Provide the [X, Y] coordinate of the cell's center where the given text is located.  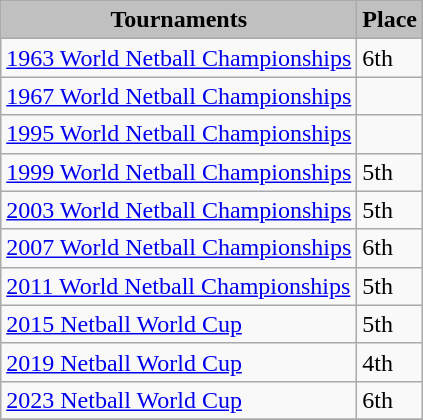
4th [390, 362]
2003 World Netball Championships [179, 210]
2019 Netball World Cup [179, 362]
1995 World Netball Championships [179, 134]
1967 World Netball Championships [179, 96]
Tournaments [179, 20]
2015 Netball World Cup [179, 324]
1999 World Netball Championships [179, 172]
1963 World Netball Championships [179, 58]
2023 Netball World Cup [179, 400]
2011 World Netball Championships [179, 286]
2007 World Netball Championships [179, 248]
Place [390, 20]
